Pinpoint the cell where the given text exists, returning its [x, y] midpoint coordinate. 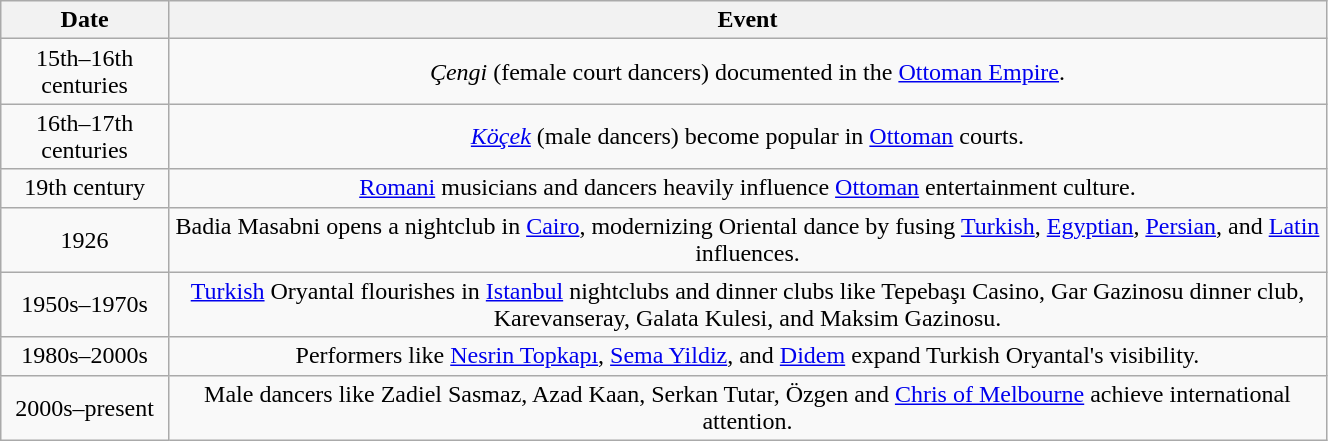
Event [747, 20]
Date [85, 20]
Köçek (male dancers) become popular in Ottoman courts. [747, 136]
19th century [85, 188]
1980s–2000s [85, 356]
Male dancers like Zadiel Sasmaz, Azad Kaan, Serkan Tutar, Özgen and Chris of Melbourne achieve international attention. [747, 408]
Romani musicians and dancers heavily influence Ottoman entertainment culture. [747, 188]
1950s–1970s [85, 304]
15th–16th centuries [85, 72]
Çengi (female court dancers) documented in the Ottoman Empire. [747, 72]
Badia Masabni opens a nightclub in Cairo, modernizing Oriental dance by fusing Turkish, Egyptian, Persian, and Latin influences. [747, 240]
2000s–present [85, 408]
Performers like Nesrin Topkapı, Sema Yildiz, and Didem expand Turkish Oryantal's visibility. [747, 356]
16th–17th centuries [85, 136]
1926 [85, 240]
